From the cell containing the given text, extract its center point as (X, Y) coordinate. 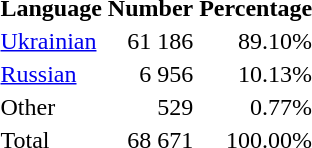
529 (150, 107)
6 956 (150, 74)
61 186 (150, 41)
